Find where the given text appears and provide that cell's center as (X, Y) coordinate. 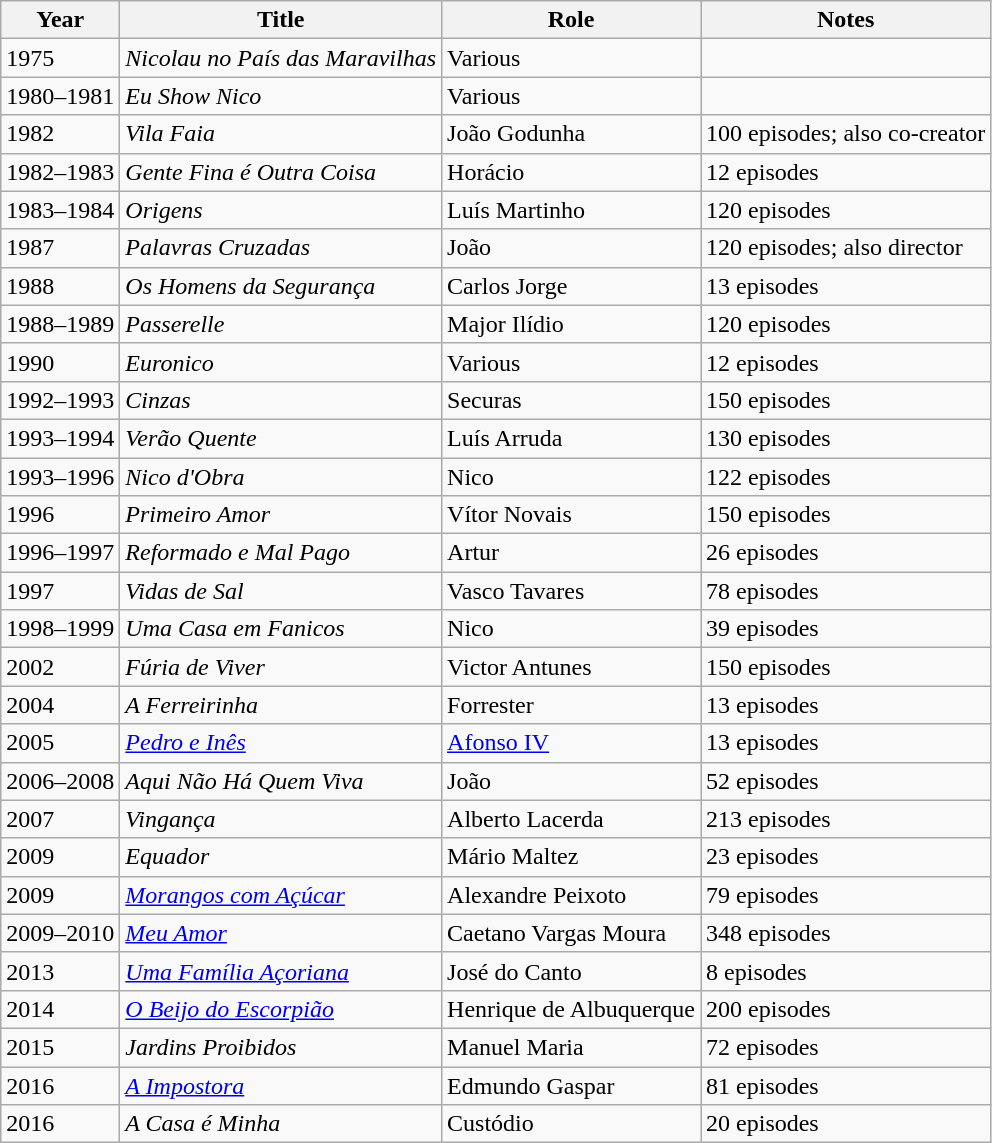
1987 (60, 248)
Os Homens da Segurança (281, 286)
1998–1999 (60, 629)
2002 (60, 667)
Major Ilídio (572, 324)
2015 (60, 1047)
120 episodes; also director (846, 248)
Henrique de Albuquerque (572, 1009)
Uma Família Açoriana (281, 971)
Origens (281, 210)
Luís Arruda (572, 438)
2013 (60, 971)
Euronico (281, 362)
1975 (60, 58)
Uma Casa em Fanicos (281, 629)
Palavras Cruzadas (281, 248)
2004 (60, 705)
Nico d'Obra (281, 477)
2009–2010 (60, 933)
Passerelle (281, 324)
Vítor Novais (572, 515)
23 episodes (846, 857)
2007 (60, 819)
Notes (846, 20)
1988–1989 (60, 324)
78 episodes (846, 591)
348 episodes (846, 933)
Reformado e Mal Pago (281, 553)
Edmundo Gaspar (572, 1085)
João Godunha (572, 134)
Alberto Lacerda (572, 819)
Alexandre Peixoto (572, 895)
A Casa é Minha (281, 1124)
1993–1994 (60, 438)
122 episodes (846, 477)
Caetano Vargas Moura (572, 933)
Securas (572, 400)
A Impostora (281, 1085)
79 episodes (846, 895)
Eu Show Nico (281, 96)
Gente Fina é Outra Coisa (281, 172)
Pedro e Inês (281, 743)
Primeiro Amor (281, 515)
1988 (60, 286)
Mário Maltez (572, 857)
Vingança (281, 819)
2014 (60, 1009)
1982–1983 (60, 172)
Title (281, 20)
Manuel Maria (572, 1047)
Morangos com Açúcar (281, 895)
8 episodes (846, 971)
81 episodes (846, 1085)
1997 (60, 591)
Meu Amor (281, 933)
Custódio (572, 1124)
Carlos Jorge (572, 286)
100 episodes; also co-creator (846, 134)
Forrester (572, 705)
Luís Martinho (572, 210)
1980–1981 (60, 96)
Vasco Tavares (572, 591)
213 episodes (846, 819)
O Beijo do Escorpião (281, 1009)
1990 (60, 362)
20 episodes (846, 1124)
Vidas de Sal (281, 591)
Equador (281, 857)
1996 (60, 515)
72 episodes (846, 1047)
1992–1993 (60, 400)
1993–1996 (60, 477)
Victor Antunes (572, 667)
Nicolau no País das Maravilhas (281, 58)
Artur (572, 553)
130 episodes (846, 438)
Vila Faia (281, 134)
Jardins Proibidos (281, 1047)
39 episodes (846, 629)
52 episodes (846, 781)
200 episodes (846, 1009)
Role (572, 20)
1983–1984 (60, 210)
Cinzas (281, 400)
Year (60, 20)
2006–2008 (60, 781)
2005 (60, 743)
José do Canto (572, 971)
Afonso IV (572, 743)
1996–1997 (60, 553)
Verão Quente (281, 438)
Horácio (572, 172)
Fúria de Viver (281, 667)
26 episodes (846, 553)
Aqui Não Há Quem Viva (281, 781)
A Ferreirinha (281, 705)
1982 (60, 134)
